Provide the [x, y] coordinate of the cell's center where the given text is located.  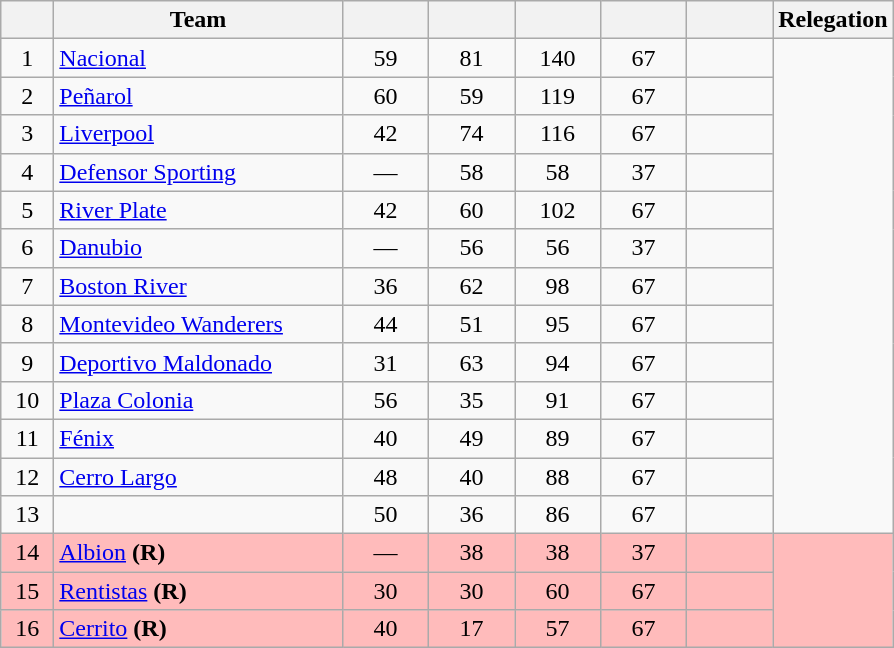
89 [557, 438]
17 [471, 629]
Montevideo Wanderers [198, 324]
116 [557, 134]
Fénix [198, 438]
7 [28, 286]
86 [557, 515]
31 [385, 362]
Team [198, 20]
Peñarol [198, 96]
3 [28, 134]
Cerrito (R) [198, 629]
12 [28, 477]
4 [28, 172]
57 [557, 629]
8 [28, 324]
44 [385, 324]
Albion (R) [198, 553]
95 [557, 324]
Boston River [198, 286]
102 [557, 210]
48 [385, 477]
98 [557, 286]
5 [28, 210]
119 [557, 96]
10 [28, 400]
Rentistas (R) [198, 591]
Liverpool [198, 134]
Plaza Colonia [198, 400]
11 [28, 438]
13 [28, 515]
2 [28, 96]
91 [557, 400]
62 [471, 286]
1 [28, 58]
35 [471, 400]
Relegation [833, 20]
51 [471, 324]
9 [28, 362]
14 [28, 553]
88 [557, 477]
15 [28, 591]
63 [471, 362]
Cerro Largo [198, 477]
74 [471, 134]
49 [471, 438]
Danubio [198, 248]
Defensor Sporting [198, 172]
Nacional [198, 58]
6 [28, 248]
94 [557, 362]
81 [471, 58]
140 [557, 58]
River Plate [198, 210]
Deportivo Maldonado [198, 362]
16 [28, 629]
50 [385, 515]
